Scan for the cell matching the given text and deliver its (x, y) coordinate at center. 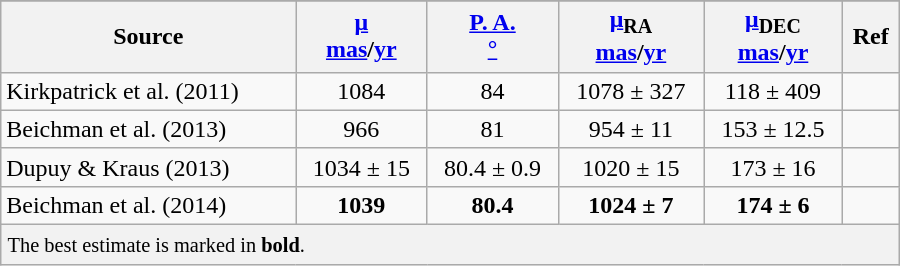
Beichman et al. (2013) (148, 129)
80.4 ± 0.9 (492, 167)
1034 ± 15 (362, 167)
μDECmas/yr (773, 36)
1084 (362, 91)
μRAmas/yr (631, 36)
80.4 (492, 205)
1024 ± 7 (631, 205)
81 (492, 129)
84 (492, 91)
μmas/yr (362, 36)
Beichman et al. (2014) (148, 205)
P. A.° (492, 36)
The best estimate is marked in bold. (450, 244)
173 ± 16 (773, 167)
Ref (870, 36)
Dupuy & Kraus (2013) (148, 167)
Kirkpatrick et al. (2011) (148, 91)
Source (148, 36)
954 ± 11 (631, 129)
966 (362, 129)
153 ± 12.5 (773, 129)
1039 (362, 205)
174 ± 6 (773, 205)
1078 ± 327 (631, 91)
1020 ± 15 (631, 167)
118 ± 409 (773, 91)
